Return [X, Y] of the center of cell containing provided text 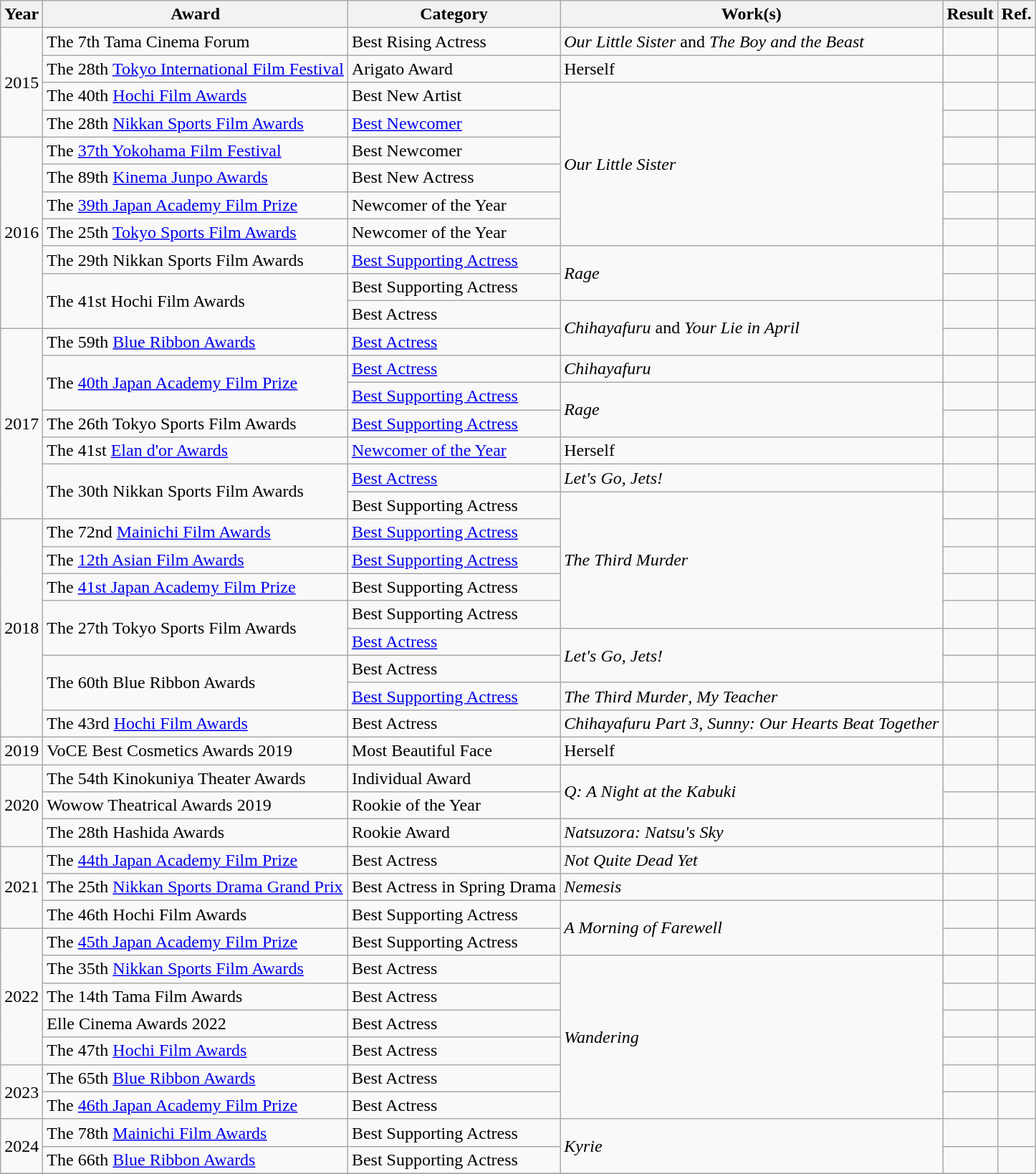
The 30th Nikkan Sports Film Awards [196, 492]
The 28th Nikkan Sports Film Awards [196, 123]
The 37th Yokohama Film Festival [196, 151]
2015 [21, 82]
The 14th Tama Film Awards [196, 996]
The 41st Japan Academy Film Prize [196, 587]
The 39th Japan Academy Film Prize [196, 205]
The 65th Blue Ribbon Awards [196, 1078]
The 89th Kinema Junpo Awards [196, 178]
The 78th Mainichi Film Awards [196, 1132]
Best New Actress [454, 178]
The 72nd Mainichi Film Awards [196, 533]
Q: A Night at the Kabuki [752, 791]
The Third Murder [752, 560]
The 26th Tokyo Sports Film Awards [196, 424]
Not Quite Dead Yet [752, 860]
Natsuzora: Natsu's Sky [752, 833]
Work(s) [752, 14]
2016 [21, 232]
A Morning of Farewell [752, 928]
Elle Cinema Awards 2022 [196, 1023]
The 25th Tokyo Sports Film Awards [196, 232]
Our Little Sister and The Boy and the Beast [752, 42]
The Third Murder, My Teacher [752, 696]
The 40th Japan Academy Film Prize [196, 383]
Most Beautiful Face [454, 750]
Ref. [1016, 14]
Rookie Award [454, 833]
The 47th Hochi Film Awards [196, 1051]
The 35th Nikkan Sports Film Awards [196, 969]
The 7th Tama Cinema Forum [196, 42]
The 60th Blue Ribbon Awards [196, 682]
Rookie of the Year [454, 806]
The 28th Hashida Awards [196, 833]
The 41st Hochi Film Awards [196, 300]
Our Little Sister [752, 164]
The 45th Japan Academy Film Prize [196, 942]
2019 [21, 750]
Category [454, 14]
2022 [21, 996]
Result [970, 14]
The 40th Hochi Film Awards [196, 96]
The 46th Japan Academy Film Prize [196, 1105]
Wandering [752, 1037]
The 12th Asian Film Awards [196, 560]
The 54th Kinokuniya Theater Awards [196, 778]
Individual Award [454, 778]
2017 [21, 424]
Chihayafuru [752, 369]
Nemesis [752, 887]
2018 [21, 628]
The 44th Japan Academy Film Prize [196, 860]
The 43rd Hochi Film Awards [196, 723]
The 29th Nikkan Sports Film Awards [196, 259]
The 28th Tokyo International Film Festival [196, 69]
2020 [21, 805]
The 46th Hochi Film Awards [196, 915]
Chihayafuru and Your Lie in April [752, 328]
Year [21, 14]
The 25th Nikkan Sports Drama Grand Prix [196, 887]
2021 [21, 887]
Award [196, 14]
Best Rising Actress [454, 42]
2024 [21, 1146]
The 66th Blue Ribbon Awards [196, 1160]
Kyrie [752, 1146]
VoCE Best Cosmetics Awards 2019 [196, 750]
Best Actress in Spring Drama [454, 887]
The 41st Elan d'or Awards [196, 451]
Arigato Award [454, 69]
The 27th Tokyo Sports Film Awards [196, 628]
2023 [21, 1092]
Chihayafuru Part 3, Sunny: Our Hearts Beat Together [752, 723]
The 59th Blue Ribbon Awards [196, 342]
Best New Artist [454, 96]
Wowow Theatrical Awards 2019 [196, 806]
